Capture the cell that displays the provided text and extract its (x, y) central coordinate. 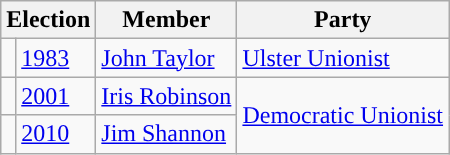
Ulster Unionist (343, 58)
2001 (56, 96)
Election (48, 20)
Jim Shannon (166, 134)
John Taylor (166, 58)
1983 (56, 58)
2010 (56, 134)
Iris Robinson (166, 96)
Member (166, 20)
Party (343, 20)
Democratic Unionist (343, 115)
